Output the (X, Y) coordinate of the center of the cell containing the given text.  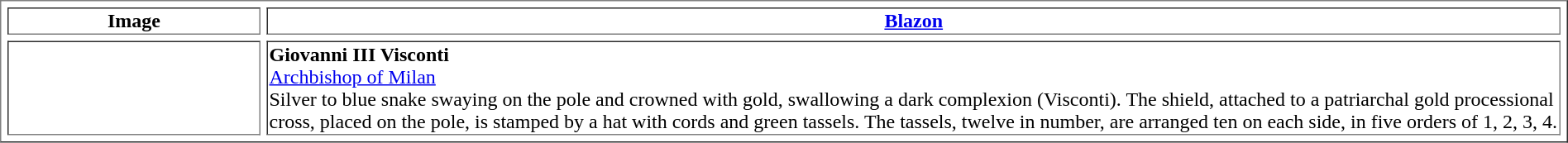
Image (134, 21)
Blazon (913, 21)
